Scan for the cell matching the given text and deliver its [x, y] coordinate at center. 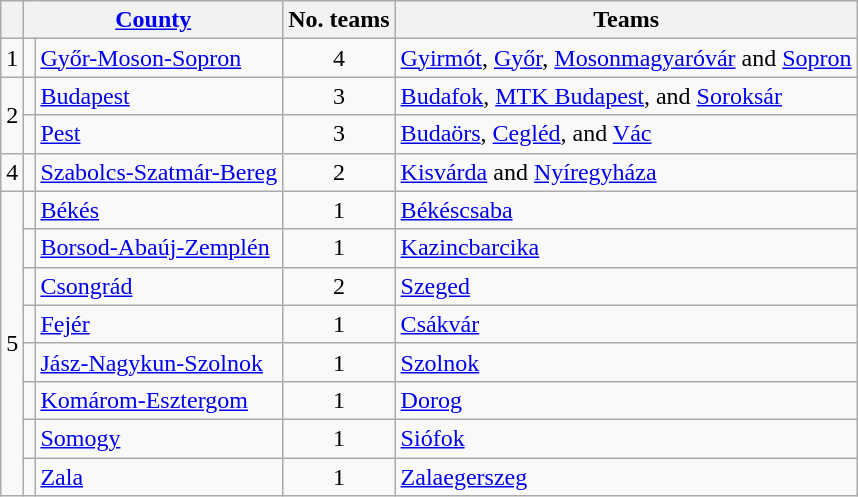
Szeged [626, 286]
Csákvár [626, 324]
Szolnok [626, 362]
Gyirmót, Győr, Mosonmagyaróvár and Sopron [626, 58]
Jász-Nagykun-Szolnok [159, 362]
Zala [159, 477]
County [154, 20]
Budaörs, Cegléd, and Vác [626, 134]
Dorog [626, 400]
Szabolcs-Szatmár-Bereg [159, 172]
Budapest [159, 96]
Kisvárda and Nyíregyháza [626, 172]
5 [12, 343]
Kazincbarcika [626, 248]
Békéscsaba [626, 210]
Pest [159, 134]
Siófok [626, 438]
Győr-Moson-Sopron [159, 58]
Budafok, MTK Budapest, and Soroksár [626, 96]
Zalaegerszeg [626, 477]
Csongrád [159, 286]
Borsod-Abaúj-Zemplén [159, 248]
Komárom-Esztergom [159, 400]
Teams [626, 20]
Somogy [159, 438]
Fejér [159, 324]
No. teams [339, 20]
Békés [159, 210]
